Locate the cell with the specified text and output its (X, Y) center coordinate. 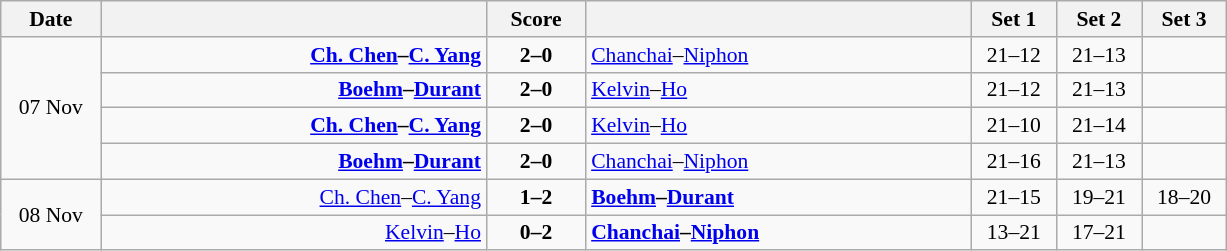
17–21 (1098, 233)
0–2 (536, 233)
Date (51, 19)
08 Nov (51, 214)
13–21 (1014, 233)
21–10 (1014, 126)
1–2 (536, 197)
Set 1 (1014, 19)
21–15 (1014, 197)
19–21 (1098, 197)
21–14 (1098, 126)
Score (536, 19)
Set 3 (1184, 19)
18–20 (1184, 197)
Set 2 (1098, 19)
21–16 (1014, 162)
07 Nov (51, 108)
